For the text-containing cell, return its midpoint in [X, Y] coordinate format. 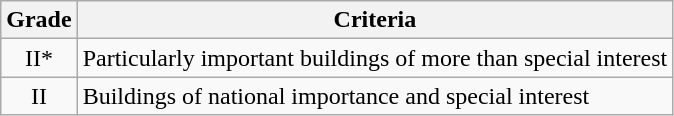
Grade [39, 20]
II* [39, 58]
II [39, 96]
Criteria [375, 20]
Particularly important buildings of more than special interest [375, 58]
Buildings of national importance and special interest [375, 96]
